Find where the given text appears and provide that cell's center as [X, Y] coordinate. 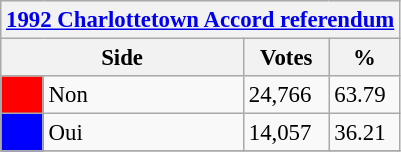
63.79 [364, 95]
Oui [143, 133]
% [364, 58]
Side [122, 58]
24,766 [286, 95]
Votes [286, 58]
36.21 [364, 133]
Non [143, 95]
14,057 [286, 133]
1992 Charlottetown Accord referendum [200, 20]
